From the cell containing the given text, extract its center point as [x, y] coordinate. 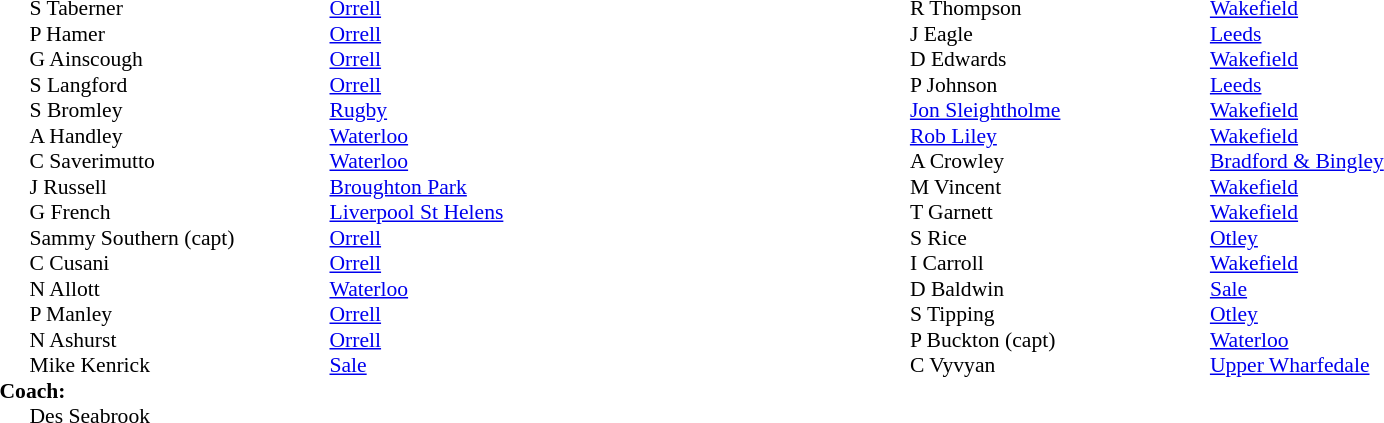
D Baldwin [1060, 289]
S Rice [1060, 238]
N Allott [180, 289]
M Vincent [1060, 187]
I Carroll [1060, 263]
S Langford [180, 85]
P Johnson [1060, 85]
C Cusani [180, 263]
Rugby [417, 111]
J Eagle [1060, 34]
Rob Liley [1060, 136]
P Manley [180, 315]
Liverpool St Helens [417, 213]
A Crowley [1060, 161]
N Ashurst [180, 340]
G Ainscough [180, 59]
D Edwards [1060, 59]
C Vyvyan [1060, 365]
Mike Kenrick [180, 365]
Bradford & Bingley [1297, 161]
P Hamer [180, 34]
C Saverimutto [180, 161]
Upper Wharfedale [1297, 365]
Broughton Park [417, 187]
S Tipping [1060, 315]
S Bromley [180, 111]
Coach: [252, 391]
J Russell [180, 187]
Jon Sleightholme [1060, 111]
A Handley [180, 136]
T Garnett [1060, 213]
G French [180, 213]
Sammy Southern (capt) [180, 238]
P Buckton (capt) [1060, 340]
